Output the [X, Y] coordinate of the center of the cell containing the given text.  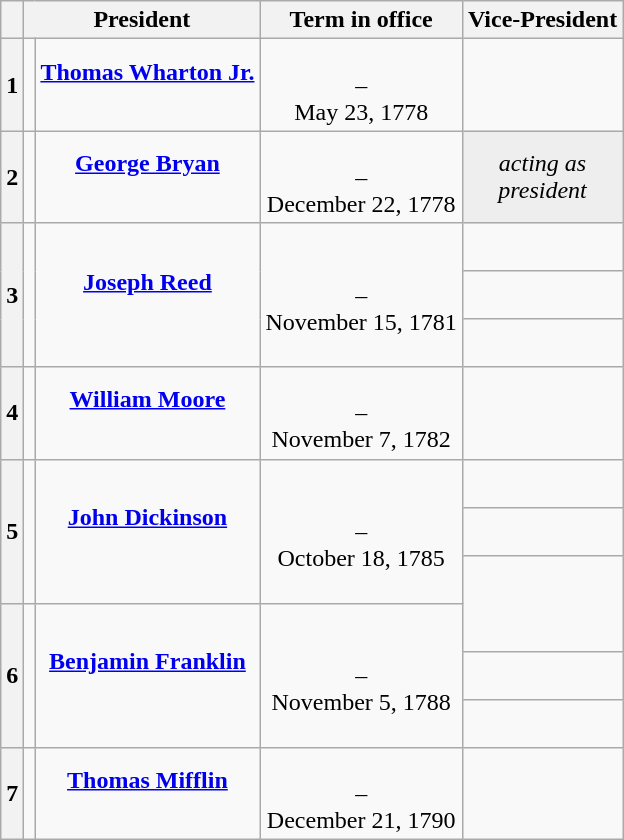
George Bryan [148, 177]
Thomas Wharton Jr. [148, 85]
–November 7, 1782 [361, 413]
–May 23, 1778 [361, 85]
Vice-President [542, 20]
President [142, 20]
2 [12, 177]
7 [12, 793]
William Moore [148, 413]
–November 15, 1781 [361, 295]
Term in office [361, 20]
1 [12, 85]
–November 5, 1788 [361, 675]
3 [12, 295]
–October 18, 1785 [361, 531]
–December 21, 1790 [361, 793]
6 [12, 675]
Thomas Mifflin [148, 793]
4 [12, 413]
acting aspresident [542, 177]
Joseph Reed [148, 295]
Benjamin Franklin [148, 675]
5 [12, 531]
John Dickinson [148, 531]
–December 22, 1778 [361, 177]
